Return [X, Y] of the center of cell containing provided text 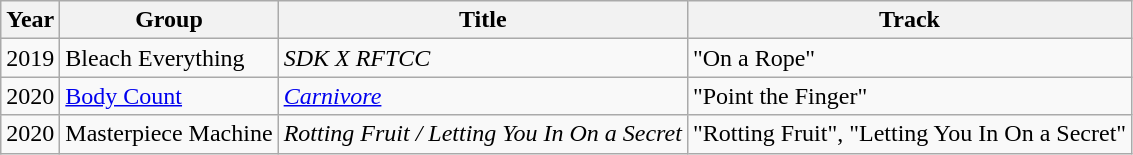
Group [169, 20]
Body Count [169, 96]
Rotting Fruit / Letting You In On a Secret [482, 134]
Title [482, 20]
2019 [30, 58]
Bleach Everything [169, 58]
Carnivore [482, 96]
"Point the Finger" [909, 96]
SDK X RFTCC [482, 58]
Masterpiece Machine [169, 134]
Year [30, 20]
"Rotting Fruit", "Letting You In On a Secret" [909, 134]
Track [909, 20]
"On a Rope" [909, 58]
